Return the (x, y) coordinate for the center point of the cell that contains the specified text.  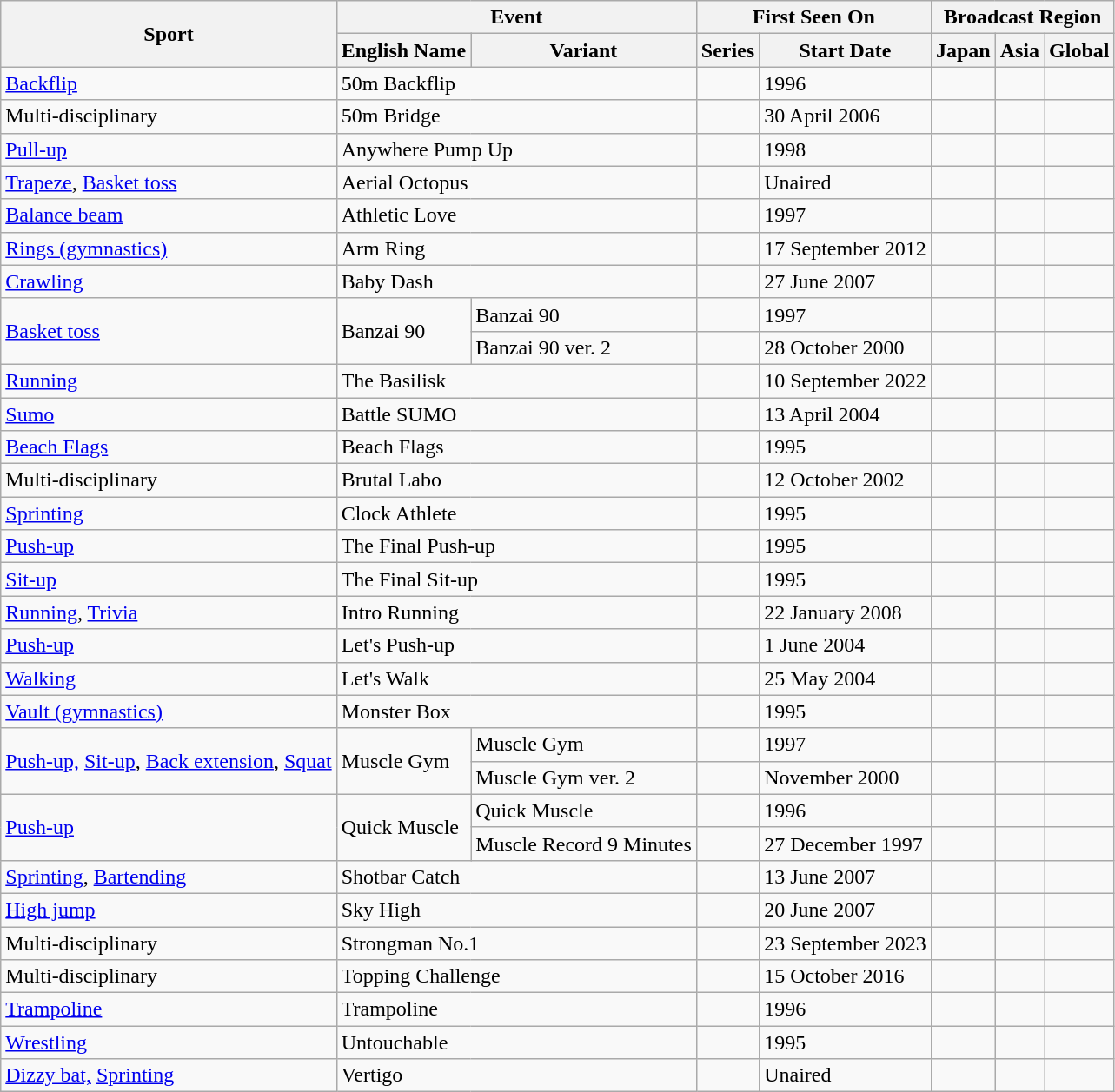
English Name (403, 50)
The Final Sit-up (516, 579)
Clock Athlete (516, 513)
Sprinting, Bartending (169, 877)
The Basilisk (516, 381)
Global (1079, 50)
Banzai 90 ver. 2 (584, 347)
20 June 2007 (846, 910)
28 October 2000 (846, 347)
Let's Push-up (516, 645)
Basket toss (169, 331)
Anywhere Pump Up (516, 149)
Walking (169, 678)
25 May 2004 (846, 678)
Backflip (169, 83)
Asia (1019, 50)
Broadcast Region (1022, 17)
Vault (gymnastics) (169, 711)
Japan (963, 50)
Sky High (516, 910)
First Seen On (813, 17)
50m Bridge (516, 116)
High jump (169, 910)
Running, Trivia (169, 612)
Event (516, 17)
Topping Challenge (516, 976)
Dizzy bat, Sprinting (169, 1075)
13 June 2007 (846, 877)
Sport (169, 34)
22 January 2008 (846, 612)
Athletic Love (516, 215)
Aerial Octopus (516, 182)
Let's Walk (516, 678)
1998 (846, 149)
Balance beam (169, 215)
30 April 2006 (846, 116)
Monster Box (516, 711)
Untouchable (516, 1042)
Crawling (169, 281)
Sumo (169, 414)
Intro Running (516, 612)
November 2000 (846, 778)
10 September 2022 (846, 381)
Baby Dash (516, 281)
27 June 2007 (846, 281)
Running (169, 381)
Battle SUMO (516, 414)
50m Backflip (516, 83)
17 September 2012 (846, 248)
The Final Push-up (516, 546)
12 October 2002 (846, 480)
Brutal Labo (516, 480)
Series (727, 50)
15 October 2016 (846, 976)
Push-up, Sit-up, Back extension, Squat (169, 761)
Shotbar Catch (516, 877)
Trapeze, Basket toss (169, 182)
Muscle Gym ver. 2 (584, 778)
Muscle Record 9 Minutes (584, 844)
Arm Ring (516, 248)
27 December 1997 (846, 844)
Pull-up (169, 149)
23 September 2023 (846, 943)
13 April 2004 (846, 414)
Variant (584, 50)
1 June 2004 (846, 645)
Wrestling (169, 1042)
Rings (gymnastics) (169, 248)
Strongman No.1 (516, 943)
Start Date (846, 50)
Vertigo (516, 1075)
Sit-up (169, 579)
Sprinting (169, 513)
